Capture the cell that displays the provided text and extract its [x, y] central coordinate. 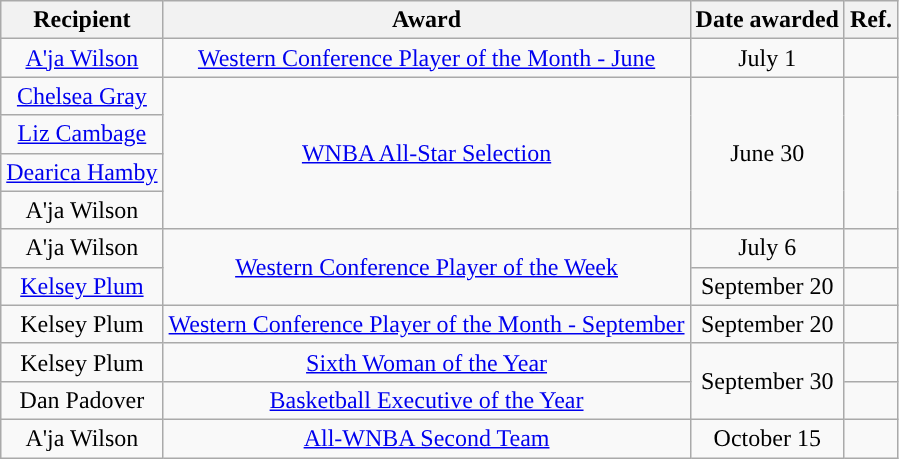
Western Conference Player of the Month - June [426, 58]
Liz Cambage [82, 134]
Ref. [870, 20]
September 30 [767, 381]
Award [426, 20]
Date awarded [767, 20]
Dearica Hamby [82, 172]
June 30 [767, 153]
Western Conference Player of the Week [426, 267]
July 1 [767, 58]
Sixth Woman of the Year [426, 362]
Recipient [82, 20]
Western Conference Player of the Month - September [426, 324]
WNBA All-Star Selection [426, 153]
Basketball Executive of the Year [426, 400]
October 15 [767, 438]
All-WNBA Second Team [426, 438]
Dan Padover [82, 400]
Chelsea Gray [82, 96]
July 6 [767, 248]
